Extract the (x, y) coordinate from the center of the cell holding the provided text.  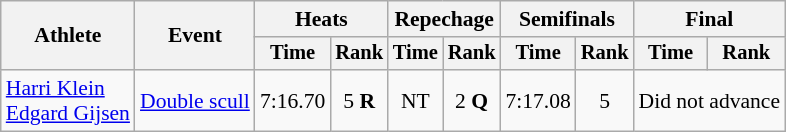
7:17.08 (538, 100)
Did not advance (709, 100)
NT (416, 100)
7:16.70 (292, 100)
Harri KleinEdgard Gijsen (68, 100)
Repechage (444, 19)
Athlete (68, 36)
5 R (359, 100)
Event (195, 36)
Semifinals (566, 19)
2 Q (472, 100)
5 (605, 100)
Final (709, 19)
Double scull (195, 100)
Heats (322, 19)
